Capture the cell that displays the provided text and extract its (X, Y) central coordinate. 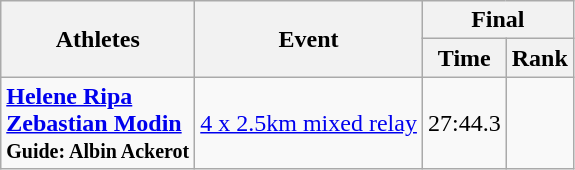
Rank (540, 58)
Final (498, 20)
27:44.3 (464, 123)
Helene RipaZebastian ModinGuide: Albin Ackerot (98, 123)
4 x 2.5km mixed relay (309, 123)
Time (464, 58)
Event (309, 39)
Athletes (98, 39)
